Provide the [X, Y] coordinate of the cell's center where the given text is located.  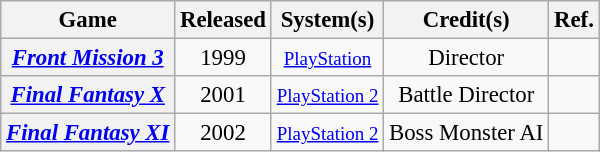
Final Fantasy X [88, 95]
2002 [224, 133]
Front Mission 3 [88, 58]
Battle Director [466, 95]
2001 [224, 95]
Director [466, 58]
Final Fantasy XI [88, 133]
Game [88, 20]
1999 [224, 58]
System(s) [327, 20]
PlayStation [327, 58]
Credit(s) [466, 20]
Released [224, 20]
Boss Monster AI [466, 133]
Ref. [574, 20]
